Find where the given text appears and provide that cell's center as (X, Y) coordinate. 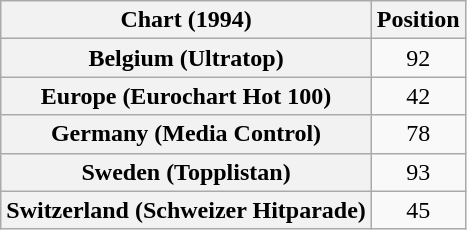
42 (418, 96)
Europe (Eurochart Hot 100) (186, 96)
Germany (Media Control) (186, 134)
Belgium (Ultratop) (186, 58)
Chart (1994) (186, 20)
Switzerland (Schweizer Hitparade) (186, 210)
78 (418, 134)
92 (418, 58)
93 (418, 172)
Sweden (Topplistan) (186, 172)
Position (418, 20)
45 (418, 210)
